Provide the (X, Y) coordinate of the cell's center where the given text is located.  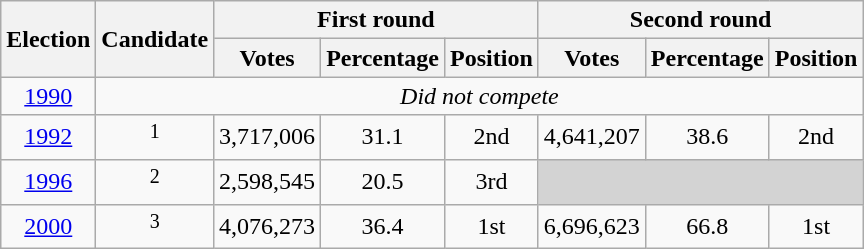
Candidate (155, 39)
38.6 (707, 138)
3rd (492, 182)
2000 (48, 226)
Election (48, 39)
2,598,545 (268, 182)
1990 (48, 96)
3,717,006 (268, 138)
Did not compete (480, 96)
4,641,207 (592, 138)
First round (376, 20)
66.8 (707, 226)
6,696,623 (592, 226)
36.4 (383, 226)
1 (155, 138)
20.5 (383, 182)
31.1 (383, 138)
1996 (48, 182)
4,076,273 (268, 226)
3 (155, 226)
1992 (48, 138)
2 (155, 182)
Second round (700, 20)
